Return [x, y] of the center of cell containing provided text 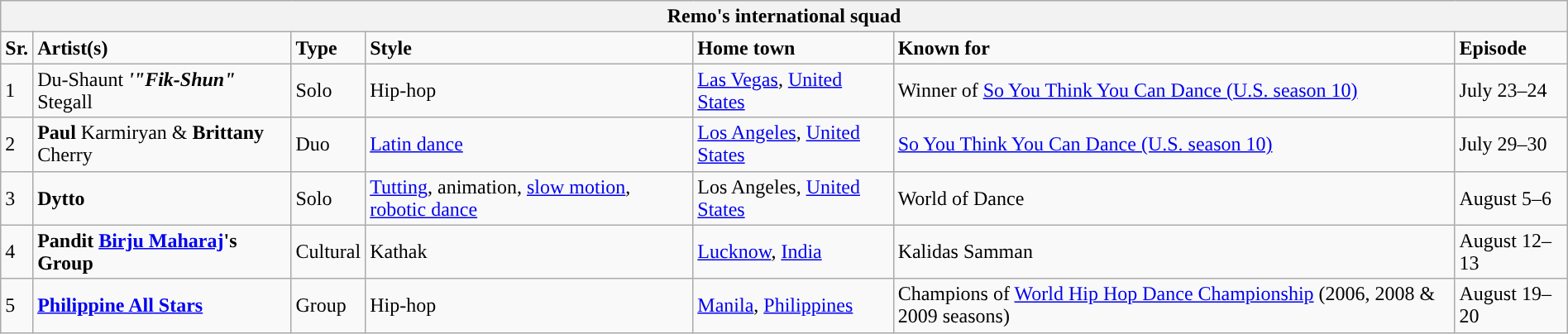
Champions of World Hip Hop Dance Championship (2006, 2008 & 2009 seasons) [1174, 306]
Remo's international squad [784, 17]
Kalidas Samman [1174, 251]
Lucknow, India [793, 251]
August 19–20 [1511, 306]
Las Vegas, United States [793, 91]
Latin dance [529, 144]
Group [328, 306]
So You Think You Can Dance (U.S. season 10) [1174, 144]
Philippine All Stars [162, 306]
Dytto [162, 198]
Cultural [328, 251]
Duo [328, 144]
Style [529, 48]
Home town [793, 48]
3 [17, 198]
Du-Shaunt '"Fik-Shun" Stegall [162, 91]
4 [17, 251]
Winner of So You Think You Can Dance (U.S. season 10) [1174, 91]
Episode [1511, 48]
5 [17, 306]
Manila, Philippines [793, 306]
Sr. [17, 48]
1 [17, 91]
Type [328, 48]
Tutting, animation, slow motion, robotic dance [529, 198]
World of Dance [1174, 198]
August 12–13 [1511, 251]
Kathak [529, 251]
July 29–30 [1511, 144]
Paul Karmiryan & Brittany Cherry [162, 144]
August 5–6 [1511, 198]
Artist(s) [162, 48]
Known for [1174, 48]
July 23–24 [1511, 91]
Pandit Birju Maharaj's Group [162, 251]
2 [17, 144]
